Pinpoint the cell where the given text exists, returning its (X, Y) midpoint coordinate. 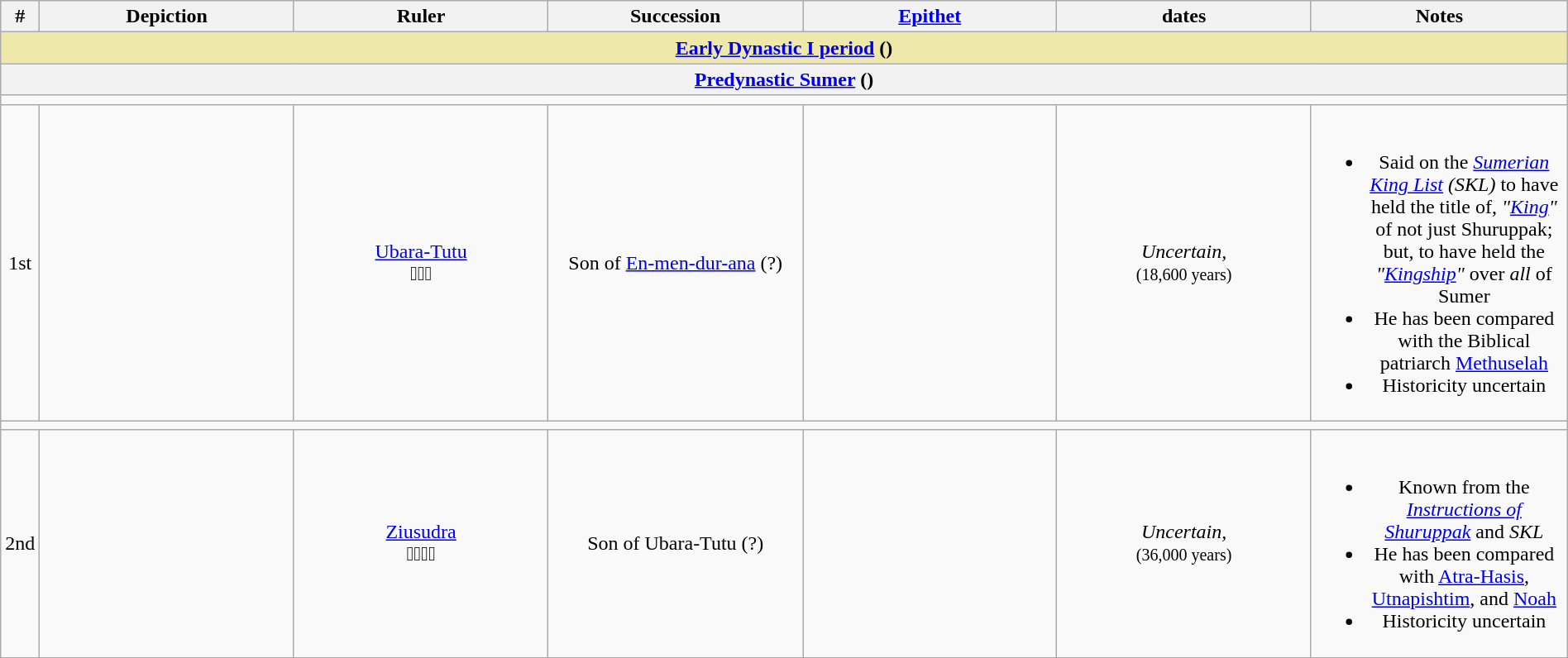
Son of Ubara-Tutu (?) (676, 544)
Early Dynastic I period () (784, 48)
Ubara-Tutu𒂬𒁺𒁺 (420, 263)
dates (1184, 17)
1st (20, 263)
Predynastic Sumer () (784, 79)
Ziusudra𒍣𒌓𒋤𒁺 (420, 544)
Known from the Instructions of Shuruppak and SKLHe has been compared with Atra-Hasis, Utnapishtim, and NoahHistoricity uncertain (1439, 544)
Epithet (930, 17)
Ruler (420, 17)
Uncertain, (36,000 years) (1184, 544)
2nd (20, 544)
Son of En-men-dur-ana (?) (676, 263)
Notes (1439, 17)
Succession (676, 17)
# (20, 17)
Depiction (167, 17)
Uncertain, (18,600 years) (1184, 263)
